Detect which cell encompasses the target text, then output its (x, y) center coordinate. 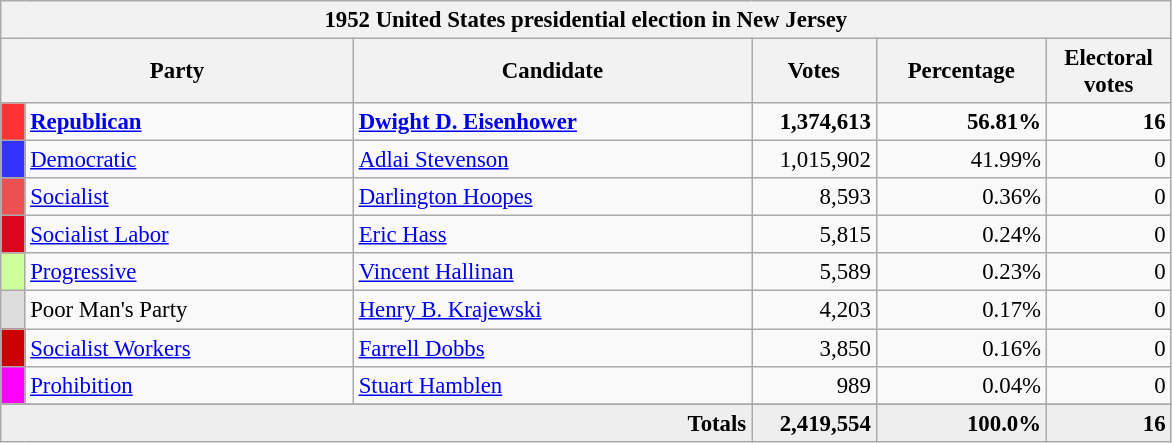
Socialist Workers (189, 348)
Percentage (961, 72)
0.04% (961, 385)
3,850 (814, 348)
1,374,613 (814, 122)
Eric Hass (552, 235)
Electoral votes (1108, 72)
Republican (189, 122)
Farrell Dobbs (552, 348)
Darlington Hoopes (552, 197)
0.24% (961, 235)
Votes (814, 72)
Party (178, 72)
8,593 (814, 197)
989 (814, 385)
0.16% (961, 348)
56.81% (961, 122)
Stuart Hamblen (552, 385)
4,203 (814, 310)
2,419,554 (814, 423)
Henry B. Krajewski (552, 310)
Prohibition (189, 385)
Adlai Stevenson (552, 160)
41.99% (961, 160)
0.23% (961, 273)
1952 United States presidential election in New Jersey (586, 20)
Candidate (552, 72)
Progressive (189, 273)
Vincent Hallinan (552, 273)
Poor Man's Party (189, 310)
Socialist Labor (189, 235)
Totals (376, 423)
0.36% (961, 197)
0.17% (961, 310)
Dwight D. Eisenhower (552, 122)
5,815 (814, 235)
Socialist (189, 197)
5,589 (814, 273)
1,015,902 (814, 160)
Democratic (189, 160)
100.0% (961, 423)
